Scan for the cell matching the given text and deliver its [x, y] coordinate at center. 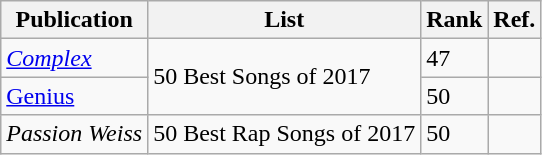
47 [454, 58]
Genius [74, 96]
Publication [74, 20]
Rank [454, 20]
50 Best Rap Songs of 2017 [284, 134]
List [284, 20]
Ref. [514, 20]
Complex [74, 58]
Passion Weiss [74, 134]
50 Best Songs of 2017 [284, 77]
